Capture the cell that displays the provided text and extract its (X, Y) central coordinate. 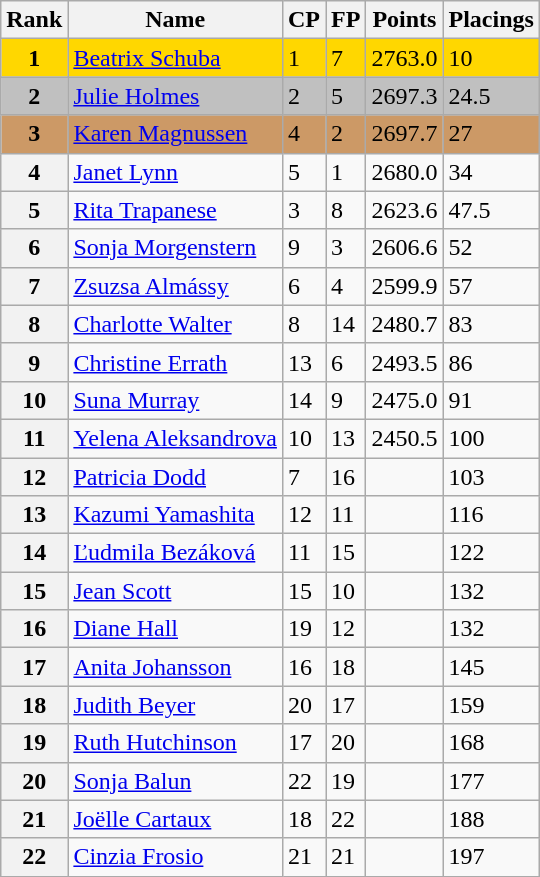
Yelena Aleksandrova (176, 438)
Janet Lynn (176, 172)
2680.0 (404, 172)
Points (404, 20)
Julie Holmes (176, 96)
177 (491, 781)
2475.0 (404, 400)
2493.5 (404, 362)
2697.3 (404, 96)
CP (304, 20)
Cinzia Frosio (176, 857)
2697.7 (404, 134)
Karen Magnussen (176, 134)
Beatrix Schuba (176, 58)
145 (491, 667)
2450.5 (404, 438)
159 (491, 705)
2599.9 (404, 286)
122 (491, 553)
27 (491, 134)
Sonja Balun (176, 781)
Christine Errath (176, 362)
83 (491, 324)
Placings (491, 20)
Zsuzsa Almássy (176, 286)
Patricia Dodd (176, 477)
Kazumi Yamashita (176, 515)
34 (491, 172)
2623.6 (404, 210)
2480.7 (404, 324)
Rita Trapanese (176, 210)
Diane Hall (176, 629)
2763.0 (404, 58)
188 (491, 819)
FP (346, 20)
52 (491, 248)
168 (491, 743)
100 (491, 438)
91 (491, 400)
Charlotte Walter (176, 324)
Judith Beyer (176, 705)
Ruth Hutchinson (176, 743)
103 (491, 477)
Anita Johansson (176, 667)
47.5 (491, 210)
Rank (34, 20)
Sonja Morgenstern (176, 248)
116 (491, 515)
86 (491, 362)
Name (176, 20)
2606.6 (404, 248)
57 (491, 286)
Joëlle Cartaux (176, 819)
197 (491, 857)
24.5 (491, 96)
Suna Murray (176, 400)
Jean Scott (176, 591)
Ľudmila Bezáková (176, 553)
